Locate the cell with the specified text and output its [x, y] center coordinate. 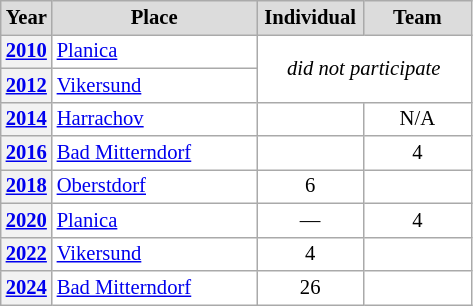
Harrachov [154, 119]
2024 [26, 287]
Oberstdorf [154, 186]
Place [154, 17]
2010 [26, 51]
2022 [26, 254]
— [310, 220]
6 [310, 186]
N/A [418, 119]
2014 [26, 119]
2018 [26, 186]
Team [418, 17]
26 [310, 287]
Year [26, 17]
2020 [26, 220]
2016 [26, 153]
2012 [26, 85]
did not participate [363, 68]
Individual [310, 17]
